Find where the given text appears and provide that cell's center as (X, Y) coordinate. 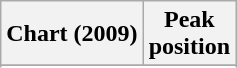
Chart (2009) (72, 34)
Peakposition (189, 34)
